Provide the [x, y] coordinate of the cell's center where the given text is located.  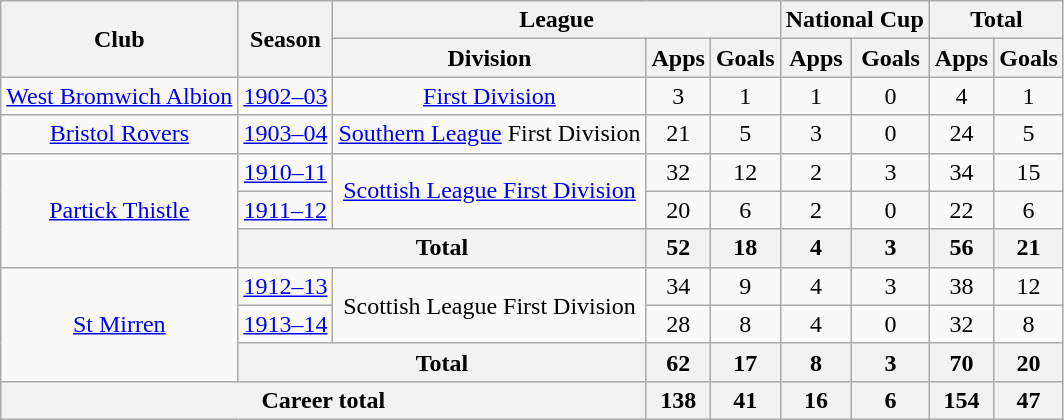
Club [120, 39]
47 [1029, 400]
Southern League First Division [490, 134]
138 [678, 400]
St Mirren [120, 324]
56 [961, 248]
18 [745, 248]
West Bromwich Albion [120, 96]
Bristol Rovers [120, 134]
Partick Thistle [120, 210]
1912–13 [286, 286]
First Division [490, 96]
League [556, 20]
Career total [324, 400]
15 [1029, 172]
16 [816, 400]
62 [678, 362]
1911–12 [286, 210]
1902–03 [286, 96]
154 [961, 400]
70 [961, 362]
Season [286, 39]
National Cup [854, 20]
28 [678, 324]
22 [961, 210]
1913–14 [286, 324]
1903–04 [286, 134]
1910–11 [286, 172]
38 [961, 286]
17 [745, 362]
9 [745, 286]
41 [745, 400]
Division [490, 58]
52 [678, 248]
24 [961, 134]
